Detect which cell encompasses the target text, then output its [x, y] center coordinate. 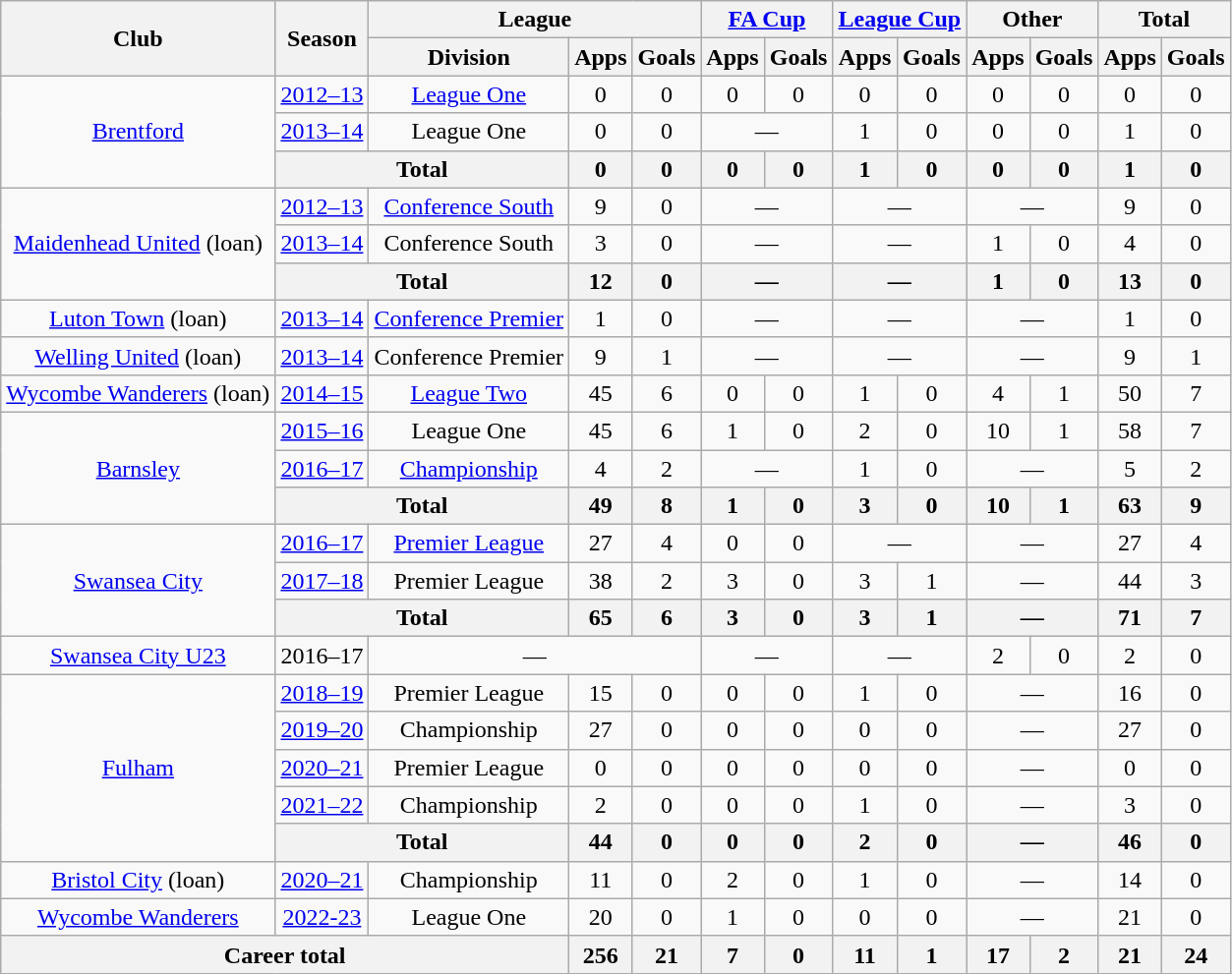
Fulham [138, 768]
8 [667, 506]
Wycombe Wanderers [138, 917]
Division [469, 57]
Career total [285, 954]
16 [1130, 693]
2021–22 [323, 805]
65 [601, 618]
League Cup [900, 20]
24 [1196, 954]
71 [1130, 618]
2019–20 [323, 730]
Welling United (loan) [138, 356]
14 [1130, 880]
Brentford [138, 132]
20 [601, 917]
2017–18 [323, 581]
13 [1130, 281]
38 [601, 581]
League [535, 20]
15 [601, 693]
5 [1130, 469]
49 [601, 506]
256 [601, 954]
50 [1130, 393]
Swansea City U23 [138, 656]
2015–16 [323, 430]
Other [1032, 20]
2018–19 [323, 693]
Maidenhead United (loan) [138, 244]
FA Cup [767, 20]
2014–15 [323, 393]
17 [998, 954]
Season [323, 38]
46 [1130, 842]
Luton Town (loan) [138, 318]
League Two [469, 393]
2022-23 [323, 917]
58 [1130, 430]
63 [1130, 506]
Club [138, 38]
Bristol City (loan) [138, 880]
Wycombe Wanderers (loan) [138, 393]
Barnsley [138, 468]
Swansea City [138, 581]
12 [601, 281]
